Locate the cell with the specified text and output its [X, Y] center coordinate. 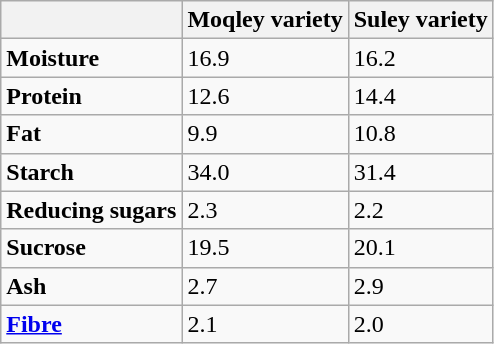
31.4 [420, 172]
Suley variety [420, 20]
19.5 [265, 248]
34.0 [265, 172]
2.0 [420, 324]
Fibre [92, 324]
2.7 [265, 286]
10.8 [420, 134]
12.6 [265, 96]
16.9 [265, 58]
14.4 [420, 96]
Moqley variety [265, 20]
2.9 [420, 286]
2.2 [420, 210]
20.1 [420, 248]
Moisture [92, 58]
Protein [92, 96]
Starch [92, 172]
2.3 [265, 210]
Fat [92, 134]
Sucrose [92, 248]
Reducing sugars [92, 210]
Ash [92, 286]
9.9 [265, 134]
2.1 [265, 324]
16.2 [420, 58]
